Identify which cell holds the provided text, then report its [X, Y] central coordinate. 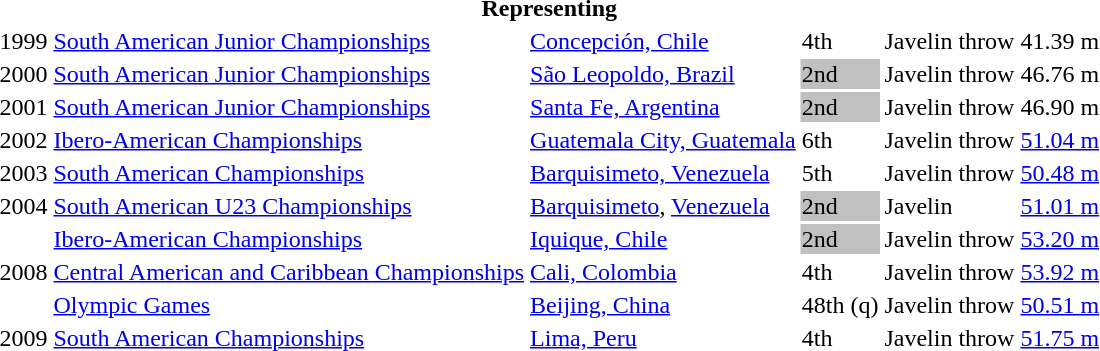
Cali, Colombia [664, 272]
Iquique, Chile [664, 239]
48th (q) [840, 305]
Guatemala City, Guatemala [664, 140]
São Leopoldo, Brazil [664, 74]
South American Championships [289, 173]
5th [840, 173]
Beijing, China [664, 305]
Santa Fe, Argentina [664, 107]
South American U23 Championships [289, 206]
Javelin [950, 206]
Central American and Caribbean Championships [289, 272]
6th [840, 140]
Concepción, Chile [664, 41]
Olympic Games [289, 305]
